Detect which cell encompasses the target text, then output its [x, y] center coordinate. 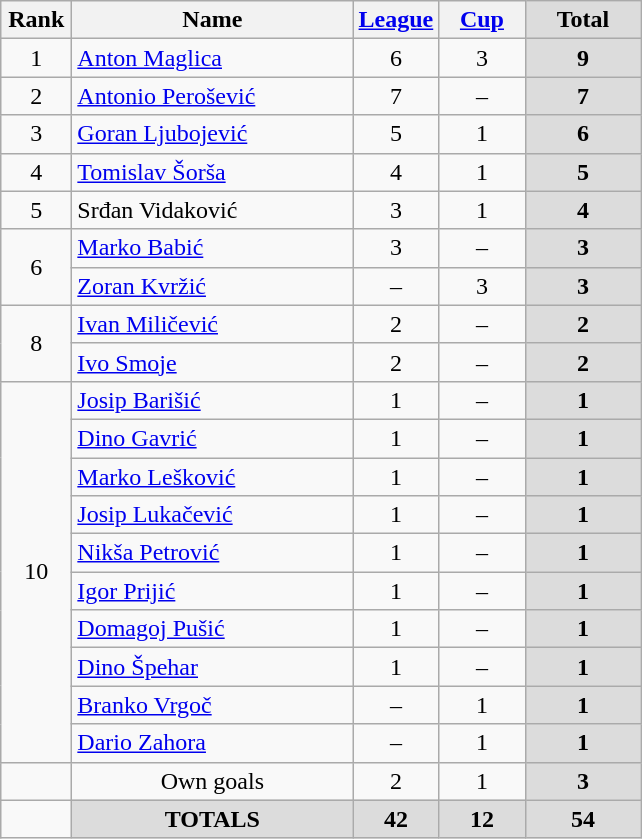
Branko Vrgoč [212, 705]
Marko Lešković [212, 477]
Total [583, 20]
9 [583, 58]
Zoran Kvržić [212, 286]
League [396, 20]
Ivan Miličević [212, 324]
Dino Gavrić [212, 438]
Igor Prijić [212, 591]
12 [482, 819]
Srđan Vidaković [212, 210]
Anton Maglica [212, 58]
Dino Špehar [212, 667]
Tomislav Šorša [212, 172]
Own goals [212, 781]
10 [36, 572]
Ivo Smoje [212, 362]
Goran Ljubojević [212, 134]
Antonio Perošević [212, 96]
Dario Zahora [212, 743]
Nikša Petrović [212, 553]
Name [212, 20]
54 [583, 819]
Rank [36, 20]
8 [36, 343]
Marko Babić [212, 248]
TOTALS [212, 819]
Domagoj Pušić [212, 629]
Josip Barišić [212, 400]
42 [396, 819]
Cup [482, 20]
Josip Lukačević [212, 515]
